Output the (x, y) coordinate of the center of the cell containing the given text.  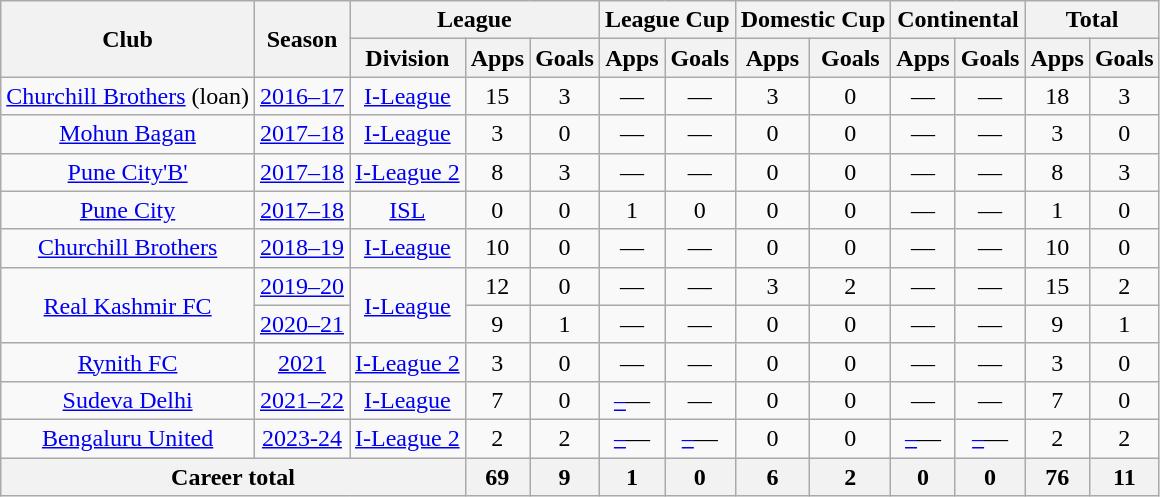
2021–22 (302, 400)
Real Kashmir FC (128, 305)
Division (408, 58)
12 (497, 286)
Bengaluru United (128, 438)
Rynith FC (128, 362)
11 (1124, 477)
69 (497, 477)
League (475, 20)
Mohun Bagan (128, 134)
2020–21 (302, 324)
Sudeva Delhi (128, 400)
2018–19 (302, 248)
League Cup (667, 20)
Churchill Brothers (loan) (128, 96)
Pune City'B' (128, 172)
Club (128, 39)
76 (1057, 477)
18 (1057, 96)
Pune City (128, 210)
ISL (408, 210)
Season (302, 39)
Churchill Brothers (128, 248)
2019–20 (302, 286)
6 (772, 477)
2021 (302, 362)
2023-24 (302, 438)
Total (1092, 20)
Career total (233, 477)
Continental (958, 20)
2016–17 (302, 96)
Domestic Cup (813, 20)
